Find where the given text appears and provide that cell's center as (x, y) coordinate. 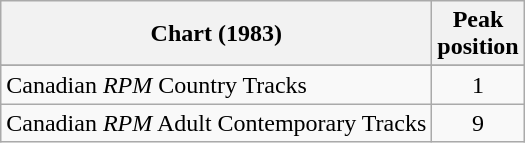
Chart (1983) (216, 34)
Peakposition (478, 34)
9 (478, 123)
1 (478, 85)
Canadian RPM Country Tracks (216, 85)
Canadian RPM Adult Contemporary Tracks (216, 123)
